Capture the cell that displays the provided text and extract its [x, y] central coordinate. 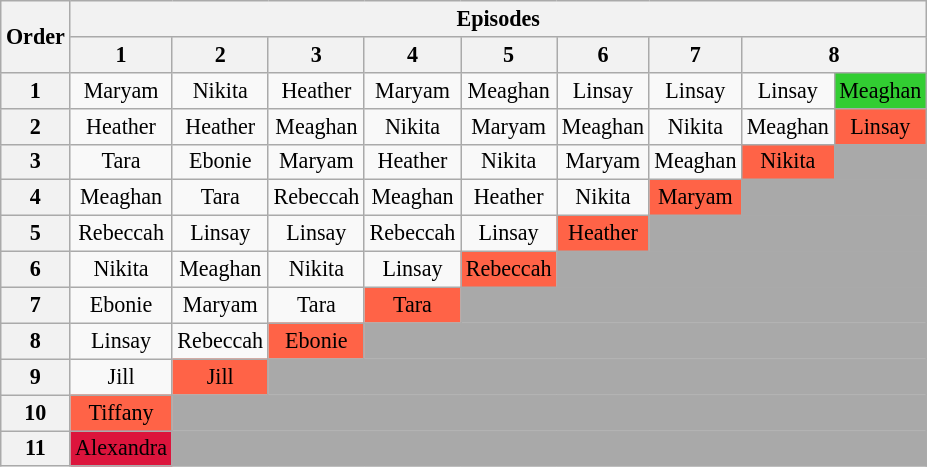
9 [36, 377]
10 [36, 412]
Alexandra [121, 448]
Episodes [498, 18]
Order [36, 36]
11 [36, 448]
Tiffany [121, 412]
